Identify which cell holds the provided text, then report its [x, y] central coordinate. 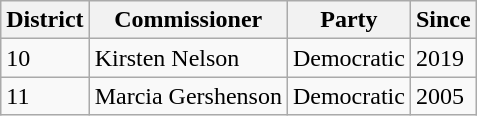
District [45, 20]
Marcia Gershenson [188, 96]
2005 [443, 96]
Kirsten Nelson [188, 58]
10 [45, 58]
2019 [443, 58]
11 [45, 96]
Party [348, 20]
Since [443, 20]
Commissioner [188, 20]
